Scan for the cell matching the given text and deliver its [X, Y] coordinate at center. 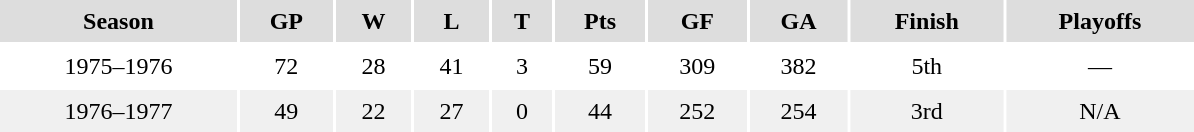
254 [798, 111]
Finish [927, 21]
GF [697, 21]
41 [452, 66]
Playoffs [1100, 21]
Season [118, 21]
1975–1976 [118, 66]
L [452, 21]
49 [286, 111]
0 [522, 111]
5th [927, 66]
W [374, 21]
GA [798, 21]
3rd [927, 111]
382 [798, 66]
GP [286, 21]
44 [600, 111]
3 [522, 66]
59 [600, 66]
22 [374, 111]
27 [452, 111]
1976–1977 [118, 111]
— [1100, 66]
N/A [1100, 111]
Pts [600, 21]
28 [374, 66]
T [522, 21]
72 [286, 66]
309 [697, 66]
252 [697, 111]
